Scan for the cell matching the given text and deliver its [x, y] coordinate at center. 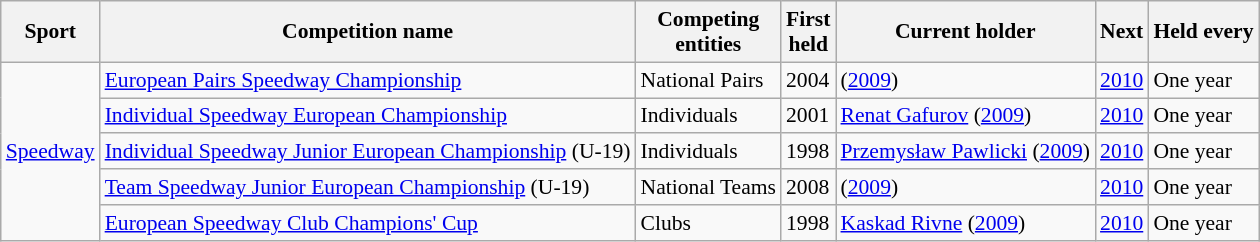
National Pairs [709, 80]
Clubs [709, 223]
Team Speedway Junior European Championship (U-19) [368, 187]
2004 [808, 80]
Competition name [368, 32]
Individual Speedway European Championship [368, 116]
Speedway [50, 151]
National Teams [709, 187]
2008 [808, 187]
Held every [1203, 32]
Next [1122, 32]
Kaskad Rivne (2009) [966, 223]
Przemysław Pawlicki (2009) [966, 152]
European Pairs Speedway Championship [368, 80]
Current holder [966, 32]
2001 [808, 116]
European Speedway Club Champions' Cup [368, 223]
Individual Speedway Junior European Championship (U-19) [368, 152]
Competingentities [709, 32]
Renat Gafurov (2009) [966, 116]
Firstheld [808, 32]
Sport [50, 32]
